Output the [x, y] coordinate of the center of the cell containing the given text.  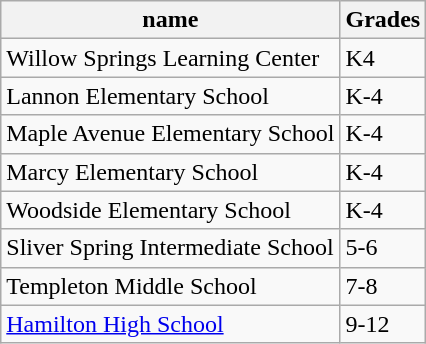
Willow Springs Learning Center [170, 58]
Marcy Elementary School [170, 172]
K4 [383, 58]
7-8 [383, 286]
Hamilton High School [170, 324]
Lannon Elementary School [170, 96]
name [170, 20]
9-12 [383, 324]
Templeton Middle School [170, 286]
Sliver Spring Intermediate School [170, 248]
Maple Avenue Elementary School [170, 134]
Woodside Elementary School [170, 210]
Grades [383, 20]
5-6 [383, 248]
